Extract the [X, Y] coordinate from the center of the cell holding the provided text.  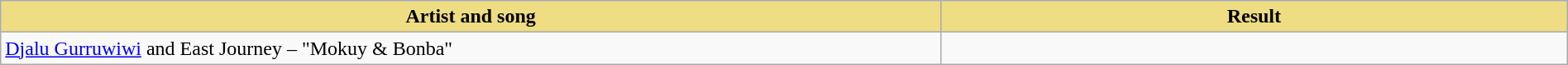
Result [1254, 17]
Artist and song [471, 17]
Djalu Gurruwiwi and East Journey – "Mokuy & Bonba" [471, 48]
